Locate the cell with the specified text and output its [X, Y] center coordinate. 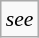
see [20, 19]
